Capture the cell that displays the provided text and extract its [X, Y] central coordinate. 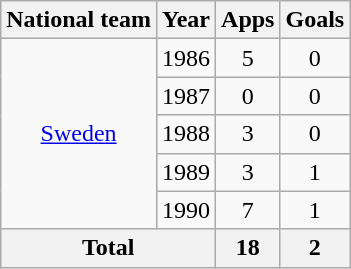
18 [248, 248]
5 [248, 58]
1986 [186, 58]
Apps [248, 20]
1988 [186, 134]
National team [79, 20]
1987 [186, 96]
2 [315, 248]
1990 [186, 210]
Total [108, 248]
7 [248, 210]
Year [186, 20]
Goals [315, 20]
1989 [186, 172]
Sweden [79, 134]
